Detect which cell encompasses the target text, then output its (x, y) center coordinate. 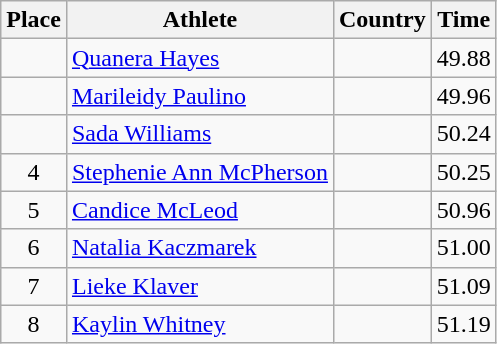
Candice McLeod (200, 210)
Place (34, 20)
7 (34, 286)
49.96 (464, 96)
Natalia Kaczmarek (200, 248)
Time (464, 20)
50.96 (464, 210)
Lieke Klaver (200, 286)
50.25 (464, 172)
50.24 (464, 134)
6 (34, 248)
Athlete (200, 20)
4 (34, 172)
8 (34, 324)
Kaylin Whitney (200, 324)
Stephenie Ann McPherson (200, 172)
5 (34, 210)
Country (382, 20)
Quanera Hayes (200, 58)
51.19 (464, 324)
49.88 (464, 58)
51.09 (464, 286)
51.00 (464, 248)
Marileidy Paulino (200, 96)
Sada Williams (200, 134)
